From the cell containing the given text, extract its center point as (X, Y) coordinate. 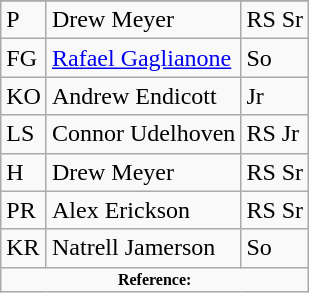
PR (24, 210)
KO (24, 96)
Connor Udelhoven (143, 134)
Jr (275, 96)
KR (24, 248)
RS Jr (275, 134)
Reference: (155, 279)
Natrell Jamerson (143, 248)
H (24, 172)
Alex Erickson (143, 210)
Andrew Endicott (143, 96)
P (24, 20)
LS (24, 134)
FG (24, 58)
Rafael Gaglianone (143, 58)
